Detect which cell encompasses the target text, then output its [X, Y] center coordinate. 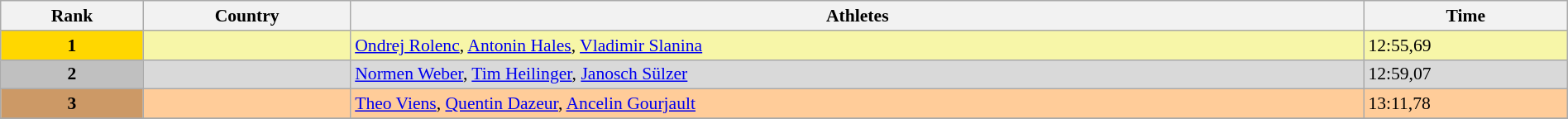
Time [1465, 16]
Country [246, 16]
Theo Viens, Quentin Dazeur, Ancelin Gourjault [857, 104]
13:11,78 [1465, 104]
1 [72, 45]
Normen Weber, Tim Heilinger, Janosch Sülzer [857, 74]
Athletes [857, 16]
12:59,07 [1465, 74]
12:55,69 [1465, 45]
Rank [72, 16]
3 [72, 104]
Ondrej Rolenc, Antonin Hales, Vladimir Slanina [857, 45]
2 [72, 74]
